Search for the cell housing the specified text and yield its (x, y) center coordinate. 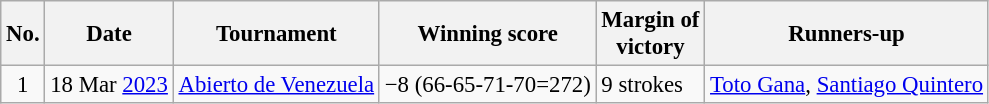
No. (23, 34)
9 strokes (650, 85)
Winning score (488, 34)
−8 (66-65-71-70=272) (488, 85)
Margin ofvictory (650, 34)
Runners-up (847, 34)
Date (109, 34)
Tournament (276, 34)
Toto Gana, Santiago Quintero (847, 85)
Abierto de Venezuela (276, 85)
18 Mar 2023 (109, 85)
1 (23, 85)
